Return (x, y) of the center of cell containing provided text 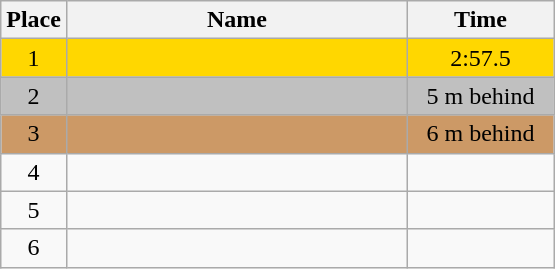
6 m behind (481, 134)
6 (34, 248)
2:57.5 (481, 58)
Name (236, 20)
4 (34, 172)
Time (481, 20)
2 (34, 96)
5 (34, 210)
5 m behind (481, 96)
Place (34, 20)
3 (34, 134)
1 (34, 58)
